Locate the cell with the specified text and output its [x, y] center coordinate. 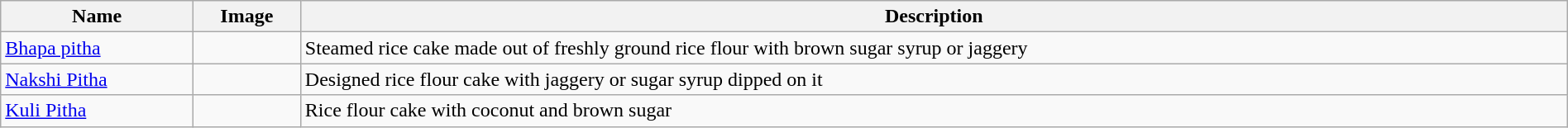
Rice flour cake with coconut and brown sugar [934, 111]
Name [98, 17]
Image [246, 17]
Nakshi Pitha [98, 79]
Kuli Pitha [98, 111]
Steamed rice cake made out of freshly ground rice flour with brown sugar syrup or jaggery [934, 48]
Description [934, 17]
Bhapa pitha [98, 48]
Designed rice flour cake with jaggery or sugar syrup dipped on it [934, 79]
